Detect which cell encompasses the target text, then output its (X, Y) center coordinate. 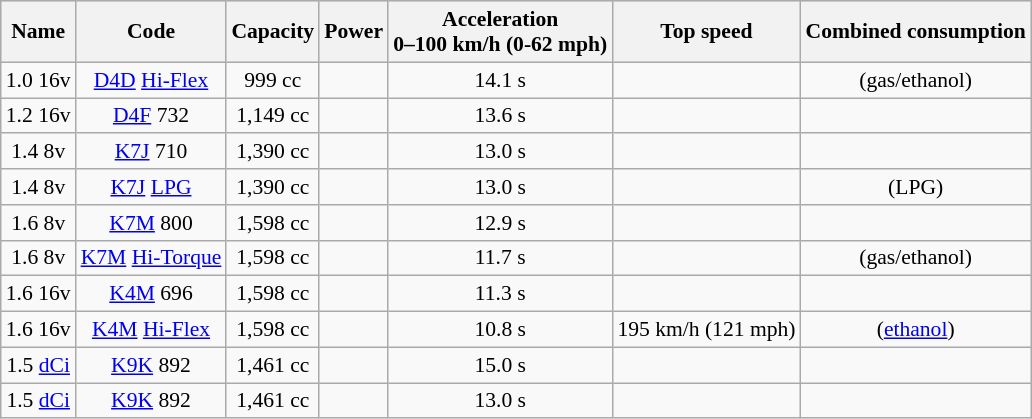
15.0 s (500, 365)
K4M 696 (152, 294)
Code (152, 32)
Name (38, 32)
1.2 16v (38, 116)
Top speed (706, 32)
12.9 s (500, 223)
999 cc (272, 80)
K7M Hi-Torque (152, 258)
D4F 732 (152, 116)
D4D Hi-Flex (152, 80)
K7M 800 (152, 223)
K4M Hi-Flex (152, 330)
11.3 s (500, 294)
K7J LPG (152, 187)
195 km/h (121 mph) (706, 330)
(LPG) (916, 187)
Combined consumption (916, 32)
(ethanol) (916, 330)
Acceleration0–100 km/h (0-62 mph) (500, 32)
14.1 s (500, 80)
Power (354, 32)
Capacity (272, 32)
13.6 s (500, 116)
1.0 16v (38, 80)
K7J 710 (152, 152)
11.7 s (500, 258)
10.8 s (500, 330)
1,149 cc (272, 116)
